Pinpoint the cell where the given text exists, returning its [x, y] midpoint coordinate. 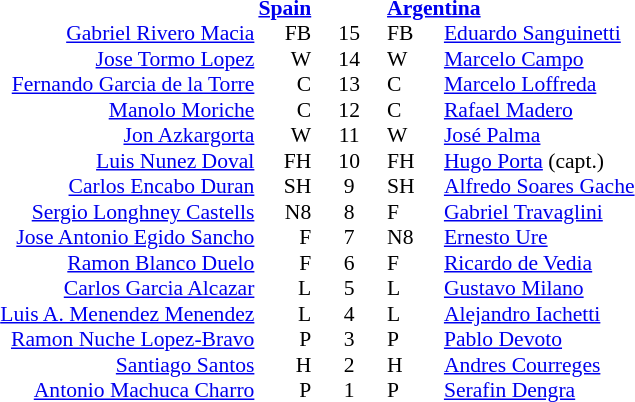
13 [349, 85]
12 [349, 110]
6 [349, 263]
10 [349, 161]
5 [349, 289]
15 [349, 33]
9 [349, 187]
7 [349, 237]
11 [349, 135]
8 [349, 212]
3 [349, 339]
2 [349, 365]
4 [349, 314]
14 [349, 59]
